Search for the cell housing the specified text and yield its [X, Y] center coordinate. 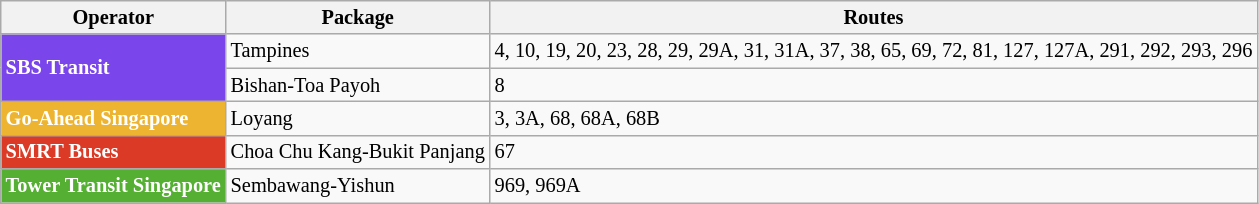
Loyang [358, 118]
Go-Ahead Singapore [114, 118]
SMRT Buses [114, 152]
Routes [874, 17]
Tower Transit Singapore [114, 186]
Package [358, 17]
Operator [114, 17]
969, 969A [874, 186]
3, 3A, 68, 68A, 68B [874, 118]
Tampines [358, 51]
67 [874, 152]
8 [874, 85]
Choa Chu Kang-Bukit Panjang [358, 152]
Sembawang-Yishun [358, 186]
Bishan-Toa Payoh [358, 85]
4, 10, 19, 20, 23, 28, 29, 29A, 31, 31A, 37, 38, 65, 69, 72, 81, 127, 127A, 291, 292, 293, 296 [874, 51]
SBS Transit [114, 68]
